Identify which cell holds the provided text, then report its [X, Y] central coordinate. 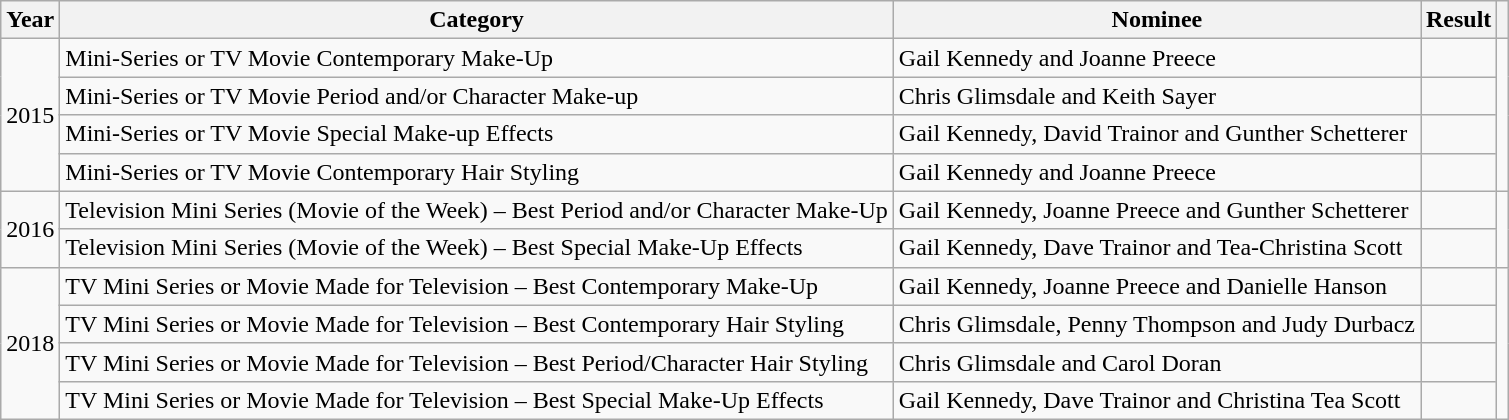
Category [476, 20]
Result [1458, 20]
Television Mini Series (Movie of the Week) – Best Period and/or Character Make-Up [476, 210]
Gail Kennedy, Joanne Preece and Danielle Hanson [1156, 286]
TV Mini Series or Movie Made for Television – Best Contemporary Hair Styling [476, 324]
Television Mini Series (Movie of the Week) – Best Special Make-Up Effects [476, 248]
Mini-Series or TV Movie Contemporary Make-Up [476, 58]
2016 [30, 229]
Chris Glimsdale, Penny Thompson and Judy Durbacz [1156, 324]
Nominee [1156, 20]
Gail Kennedy, Dave Trainor and Christina Tea Scott [1156, 400]
Mini-Series or TV Movie Period and/or Character Make-up [476, 96]
Mini-Series or TV Movie Contemporary Hair Styling [476, 172]
TV Mini Series or Movie Made for Television – Best Period/Character Hair Styling [476, 362]
2018 [30, 343]
Gail Kennedy, Dave Trainor and Tea-Christina Scott [1156, 248]
Year [30, 20]
Chris Glimsdale and Keith Sayer [1156, 96]
Gail Kennedy, David Trainor and Gunther Schetterer [1156, 134]
Gail Kennedy, Joanne Preece and Gunther Schetterer [1156, 210]
2015 [30, 115]
Mini-Series or TV Movie Special Make-up Effects [476, 134]
TV Mini Series or Movie Made for Television – Best Special Make-Up Effects [476, 400]
TV Mini Series or Movie Made for Television – Best Contemporary Make-Up [476, 286]
Chris Glimsdale and Carol Doran [1156, 362]
